Provide the (X, Y) coordinate of the cell's center where the given text is located.  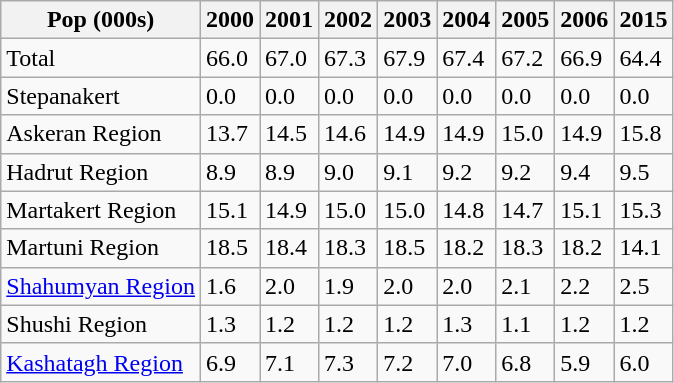
7.0 (466, 362)
66.9 (584, 58)
5.9 (584, 362)
7.2 (408, 362)
6.0 (644, 362)
Shahumyan Region (101, 286)
15.8 (644, 134)
67.9 (408, 58)
67.2 (526, 58)
67.0 (290, 58)
2.2 (584, 286)
14.5 (290, 134)
Pop (000s) (101, 20)
66.0 (230, 58)
13.7 (230, 134)
1.6 (230, 286)
Stepanakert (101, 96)
7.1 (290, 362)
Total (101, 58)
64.4 (644, 58)
9.1 (408, 172)
9.0 (348, 172)
2001 (290, 20)
14.7 (526, 210)
1.1 (526, 324)
2004 (466, 20)
Hadrut Region (101, 172)
2.1 (526, 286)
9.5 (644, 172)
67.3 (348, 58)
67.4 (466, 58)
6.8 (526, 362)
14.8 (466, 210)
2006 (584, 20)
15.3 (644, 210)
Kashatagh Region (101, 362)
1.9 (348, 286)
Shushi Region (101, 324)
Martuni Region (101, 248)
Askeran Region (101, 134)
6.9 (230, 362)
Martakert Region (101, 210)
2000 (230, 20)
14.1 (644, 248)
2005 (526, 20)
14.6 (348, 134)
2003 (408, 20)
2015 (644, 20)
2.5 (644, 286)
9.4 (584, 172)
7.3 (348, 362)
18.4 (290, 248)
2002 (348, 20)
